Capture the cell that displays the provided text and extract its [x, y] central coordinate. 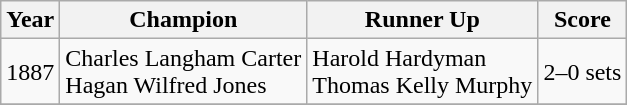
Year [30, 20]
Champion [184, 20]
2–0 sets [582, 72]
Runner Up [422, 20]
Score [582, 20]
Charles Langham Carter Hagan Wilfred Jones [184, 72]
1887 [30, 72]
Harold Hardyman Thomas Kelly Murphy [422, 72]
